Output the [X, Y] coordinate of the center of the cell containing the given text.  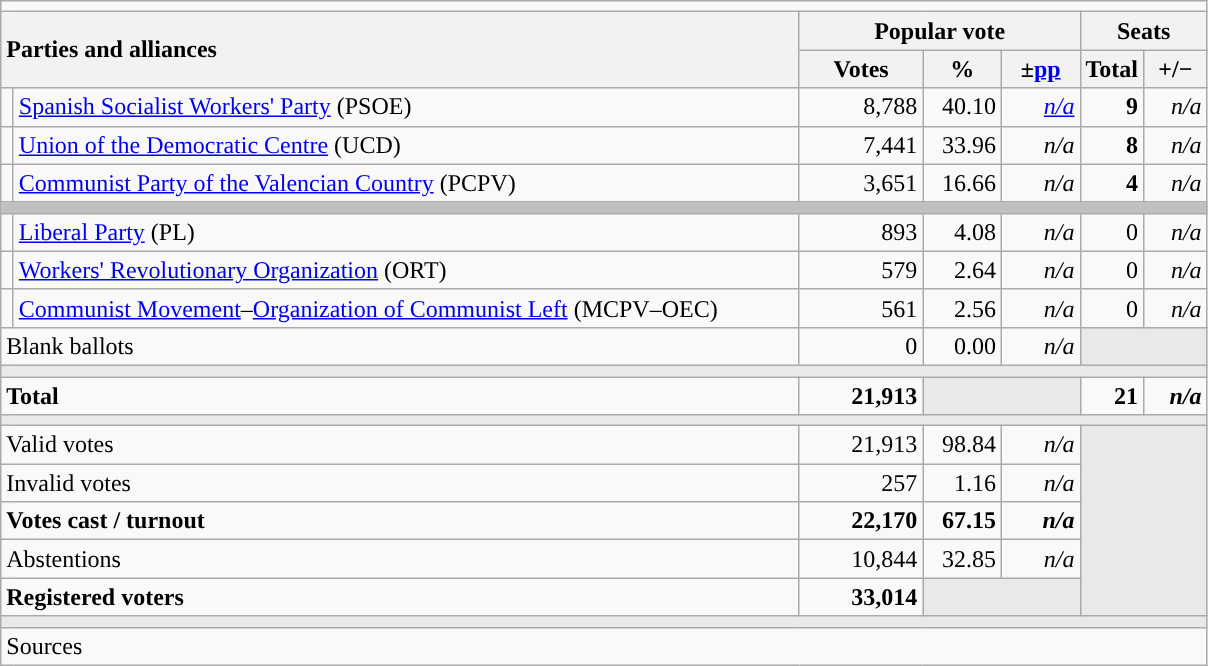
9 [1112, 107]
±pp [1040, 69]
579 [861, 270]
Sources [604, 646]
40.10 [962, 107]
Parties and alliances [400, 50]
Communist Party of the Valencian Country (PCPV) [406, 183]
0.00 [962, 346]
Communist Movement–Organization of Communist Left (MCPV–OEC) [406, 308]
257 [861, 483]
Union of the Democratic Centre (UCD) [406, 145]
Seats [1144, 31]
1.16 [962, 483]
3,651 [861, 183]
2.56 [962, 308]
% [962, 69]
Votes [861, 69]
2.64 [962, 270]
Abstentions [400, 559]
8,788 [861, 107]
Registered voters [400, 597]
Liberal Party (PL) [406, 232]
Votes cast / turnout [400, 521]
10,844 [861, 559]
32.85 [962, 559]
21 [1112, 395]
4.08 [962, 232]
Blank ballots [400, 346]
Workers' Revolutionary Organization (ORT) [406, 270]
893 [861, 232]
33.96 [962, 145]
+/− [1176, 69]
16.66 [962, 183]
Spanish Socialist Workers' Party (PSOE) [406, 107]
33,014 [861, 597]
8 [1112, 145]
22,170 [861, 521]
98.84 [962, 445]
67.15 [962, 521]
Invalid votes [400, 483]
4 [1112, 183]
Popular vote [940, 31]
561 [861, 308]
Valid votes [400, 445]
7,441 [861, 145]
